From the cell containing the given text, extract its center point as (X, Y) coordinate. 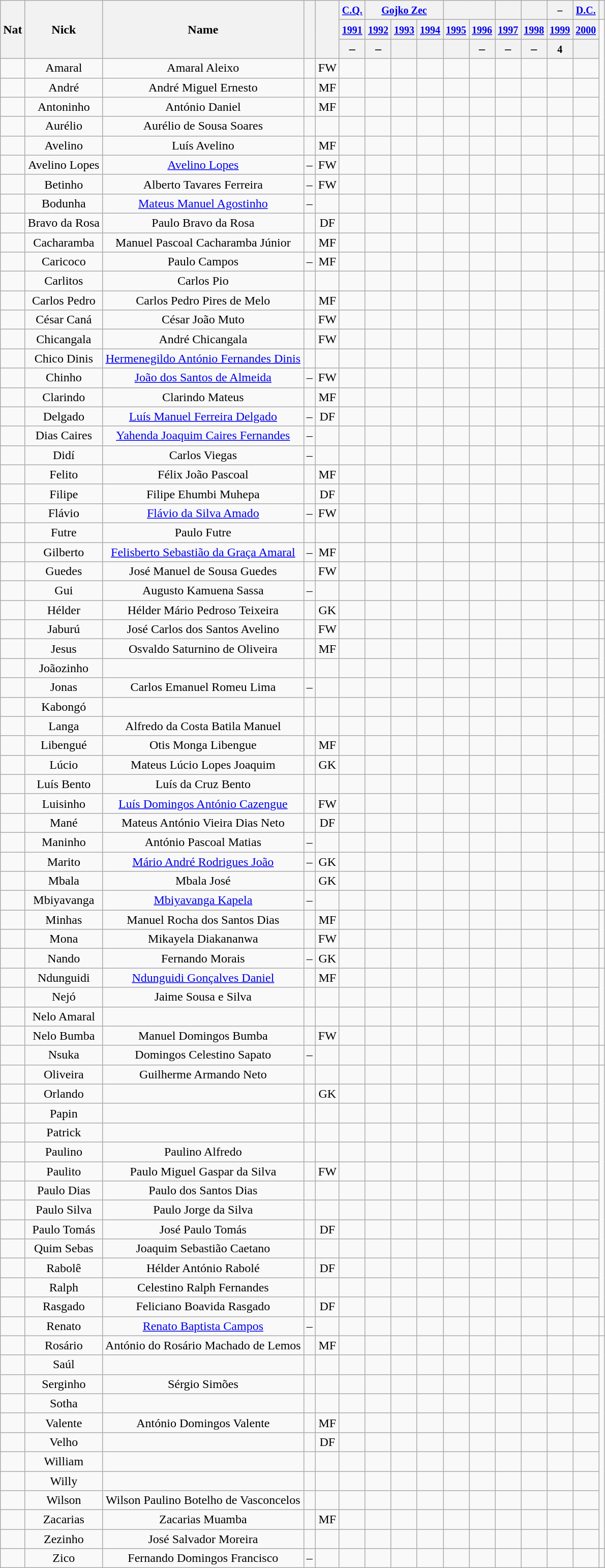
César João Muto (203, 320)
4 (560, 49)
Carlos Pedro Pires de Melo (203, 300)
Fernando Domingos Francisco (203, 1558)
Nando (64, 958)
António Pascoal Matias (203, 842)
Paulo Miguel Gaspar da Silva (203, 1171)
Renato (64, 1326)
Paulo Campos (203, 262)
Domingos Celestino Sapato (203, 1055)
Félix João Pascoal (203, 474)
Orlando (64, 1094)
Luís Bento (64, 784)
Patrick (64, 1132)
Willy (64, 1481)
Sotha (64, 1403)
Bravo da Rosa (64, 223)
Saúl (64, 1365)
Luís Manuel Ferreira Delgado (203, 416)
Alfredo da Costa Batila Manuel (203, 726)
Otis Monga Libengue (203, 745)
Osvaldo Saturnino de Oliveira (203, 649)
Felito (64, 474)
Papin (64, 1113)
Oliveira (64, 1074)
Flávio da Silva Amado (203, 513)
Jesus (64, 649)
Luís Avelino (203, 145)
1996 (482, 29)
Amaral Aleixo (203, 68)
Velho (64, 1442)
Aurélio (64, 126)
Clarindo (64, 397)
Nick (64, 29)
Clarindo Mateus (203, 397)
Jaime Sousa e Silva (203, 997)
Betinho (64, 184)
Wilson Paulino Botelho de Vasconcelos (203, 1500)
Dias Caires (64, 436)
Felisberto Sebastião da Graça Amaral (203, 552)
Mateus Lúcio Lopes Joaquim (203, 765)
Filipe Ehumbi Muhepa (203, 494)
Manuel Rocha dos Santos Dias (203, 920)
António do Rosário Machado de Lemos (203, 1345)
Luís Domingos António Cazengue (203, 803)
Alberto Tavares Ferreira (203, 184)
Celestino Ralph Fernandes (203, 1287)
Paulo Bravo da Rosa (203, 223)
D.C. (586, 10)
Zacarias (64, 1520)
Hermenegildo António Fernandes Dinis (203, 358)
Paulino (64, 1152)
Ndunguidi Gonçalves Daniel (203, 978)
Bodunha (64, 203)
1992 (378, 29)
Feliciano Boavida Rasgado (203, 1307)
André Miguel Ernesto (203, 87)
Paulo dos Santos Dias (203, 1191)
Carlos Emanuel Romeu Lima (203, 687)
Paulino Alfredo (203, 1152)
1994 (430, 29)
Carlitos (64, 281)
Manuel Pascoal Cacharamba Júnior (203, 243)
Nelo Bumba (64, 1036)
Antoninho (64, 107)
Rasgado (64, 1307)
Chicangala (64, 339)
Manuel Domingos Bumba (203, 1036)
2000 (586, 29)
João dos Santos de Almeida (203, 378)
Marito (64, 862)
Nejó (64, 997)
André (64, 87)
Langa (64, 726)
Nat (13, 29)
Hélder António Rabolé (203, 1268)
Joaquim Sebastião Caetano (203, 1249)
Hélder Mário Pedroso Teixeira (203, 610)
Aurélio de Sousa Soares (203, 126)
Didí (64, 455)
Paulo Jorge da Silva (203, 1210)
1998 (534, 29)
Mateus António Vieira Dias Neto (203, 823)
Zico (64, 1558)
Filipe (64, 494)
Kabongó (64, 707)
Name (203, 29)
Serginho (64, 1384)
Futre (64, 532)
Yahenda Joaquim Caires Fernandes (203, 436)
C.Q. (352, 10)
William (64, 1461)
Mateus Manuel Agostinho (203, 203)
Maninho (64, 842)
Mona (64, 939)
Caricoco (64, 262)
Renato Baptista Campos (203, 1326)
Avelino (64, 145)
1995 (457, 29)
Gilberto (64, 552)
Paulito (64, 1171)
Carlos Viegas (203, 455)
Chico Dinis (64, 358)
Paulo Tomás (64, 1229)
Rabolê (64, 1268)
André Chicangala (203, 339)
Nsuka (64, 1055)
Luís da Cruz Bento (203, 784)
Jaburú (64, 629)
José Salvador Moreira (203, 1539)
Carlos Pedro (64, 300)
1999 (560, 29)
Libengué (64, 745)
1997 (508, 29)
Paulo Silva (64, 1210)
César Caná (64, 320)
Mbiyavanga (64, 900)
António Daniel (203, 107)
Gojko Zec (404, 10)
Paulo Dias (64, 1191)
Quim Sebas (64, 1249)
Mbiyavanga Kapela (203, 900)
José Carlos dos Santos Avelino (203, 629)
Zacarias Muamba (203, 1520)
Cacharamba (64, 243)
Chinho (64, 378)
Guedes (64, 571)
Sérgio Simões (203, 1384)
José Manuel de Sousa Guedes (203, 571)
Luisinho (64, 803)
Mbala José (203, 881)
1991 (352, 29)
Guilherme Armando Neto (203, 1074)
1993 (404, 29)
Valente (64, 1423)
Amaral (64, 68)
Jonas (64, 687)
Hélder (64, 610)
Rosário (64, 1345)
Paulo Futre (203, 532)
Augusto Kamuena Sassa (203, 591)
Wilson (64, 1500)
Zezinho (64, 1539)
Ralph (64, 1287)
António Domingos Valente (203, 1423)
Joãozinho (64, 668)
Mikayela Diakananwa (203, 939)
Delgado (64, 416)
Flávio (64, 513)
Mário André Rodrigues João (203, 862)
Gui (64, 591)
Fernando Morais (203, 958)
Lúcio (64, 765)
Mané (64, 823)
Minhas (64, 920)
Mbala (64, 881)
Ndunguidi (64, 978)
Carlos Pio (203, 281)
José Paulo Tomás (203, 1229)
Nelo Amaral (64, 1016)
